Detect which cell encompasses the target text, then output its (X, Y) center coordinate. 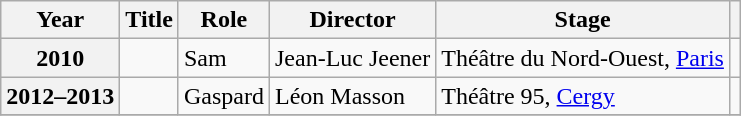
Théâtre du Nord-Ouest, Paris (583, 58)
Director (352, 20)
Léon Masson (352, 96)
Théâtre 95, Cergy (583, 96)
2010 (60, 58)
Role (224, 20)
Sam (224, 58)
Jean-Luc Jeener (352, 58)
Stage (583, 20)
Gaspard (224, 96)
2012–2013 (60, 96)
Year (60, 20)
Title (150, 20)
